Output the (x, y) coordinate of the center of the cell containing the given text.  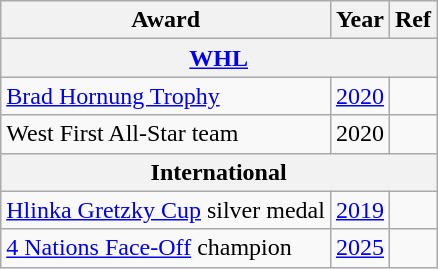
4 Nations Face-Off champion (166, 248)
International (219, 172)
2019 (360, 210)
2025 (360, 248)
Hlinka Gretzky Cup silver medal (166, 210)
Ref (412, 20)
Year (360, 20)
West First All-Star team (166, 134)
Award (166, 20)
WHL (219, 58)
Brad Hornung Trophy (166, 96)
